Output the (X, Y) coordinate of the center of the cell containing the given text.  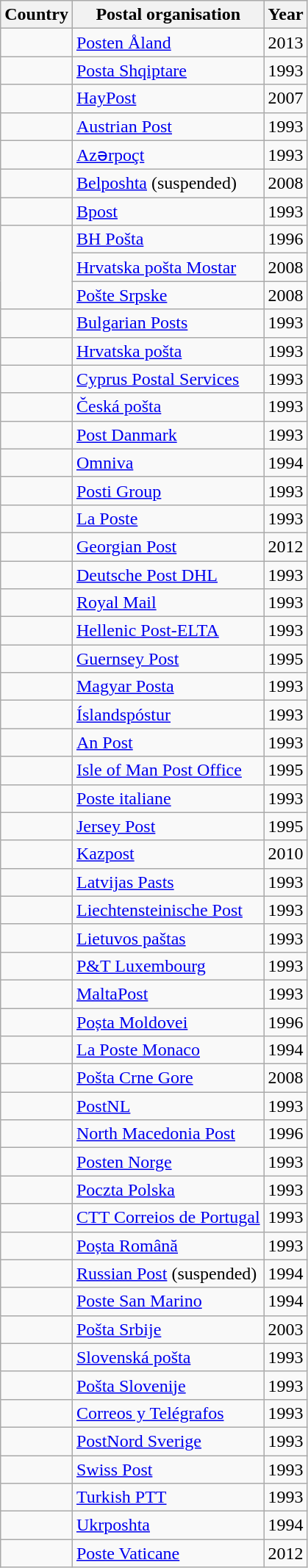
Royal Mail (168, 603)
Deutsche Post DHL (168, 575)
Pošta Slovenije (168, 1385)
Poste italiane (168, 798)
Íslandspóstur (168, 715)
Poșta Română (168, 1246)
Posta Shqiptare (168, 71)
La Poste (168, 519)
2007 (285, 98)
Pošte Srpske (168, 295)
Poczta Polska (168, 1190)
Cyprus Postal Services (168, 379)
North Macedonia Post (168, 1134)
2010 (285, 854)
P&T Luxembourg (168, 966)
Belposhta (suspended) (168, 184)
Guernsey Post (168, 659)
Česká pošta (168, 407)
Russian Post (suspended) (168, 1273)
Jersey Post (168, 826)
Posten Åland (168, 43)
MaltaPost (168, 994)
PostNord Sverige (168, 1441)
Posti Group (168, 491)
Latvijas Pasts (168, 882)
Postal organisation (168, 15)
Country (37, 15)
Ukrposhta (168, 1525)
Hrvatska pošta Mostar (168, 267)
Azərpoçt (168, 155)
Bpost (168, 212)
Swiss Post (168, 1470)
Post Danmark (168, 435)
Year (285, 15)
CTT Correios de Portugal (168, 1218)
Isle of Man Post Office (168, 770)
Austrian Post (168, 126)
Poste San Marino (168, 1301)
HayPost (168, 98)
Poste Vaticane (168, 1553)
BH Pošta (168, 239)
Georgian Post (168, 546)
Hrvatska pošta (168, 351)
Poșta Moldovei (168, 1022)
2003 (285, 1329)
Magyar Posta (168, 687)
Hellenic Post-ELTA (168, 631)
Turkish PTT (168, 1497)
Liechtensteinische Post (168, 910)
Bulgarian Posts (168, 323)
Omniva (168, 463)
2013 (285, 43)
Posten Norge (168, 1162)
PostNL (168, 1106)
Pošta Srbije (168, 1329)
Correos y Telégrafos (168, 1413)
An Post (168, 743)
Slovenská pošta (168, 1357)
Kazpost (168, 854)
Lietuvos paštas (168, 938)
Pošta Crne Gore (168, 1078)
La Poste Monaco (168, 1050)
